From the cell containing the given text, extract its center point as (x, y) coordinate. 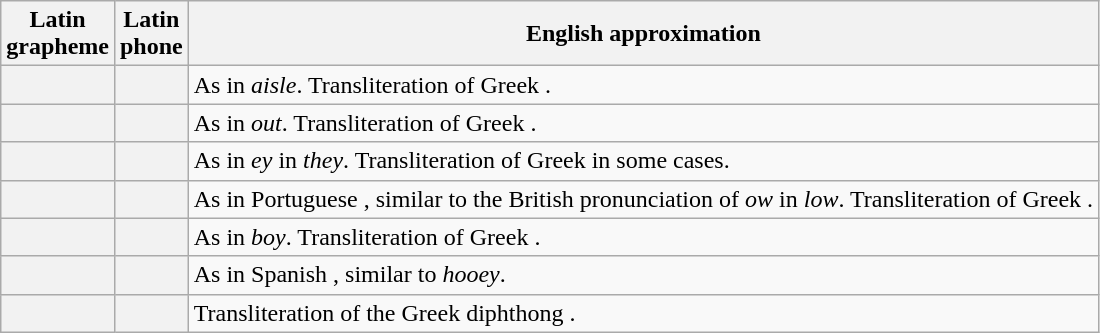
English approximation (643, 34)
As in ey in they. Transliteration of Greek in some cases. (643, 161)
As in Portuguese , similar to the British pronunciation of ow in low. Transliteration of Greek . (643, 199)
As in Spanish , similar to hooey. (643, 275)
As in boy. Transliteration of Greek . (643, 237)
Latinphone (151, 34)
Latingrapheme (58, 34)
As in aisle. Transliteration of Greek . (643, 85)
As in out. Transliteration of Greek . (643, 123)
Transliteration of the Greek diphthong . (643, 313)
